Find where the given text appears and provide that cell's center as (X, Y) coordinate. 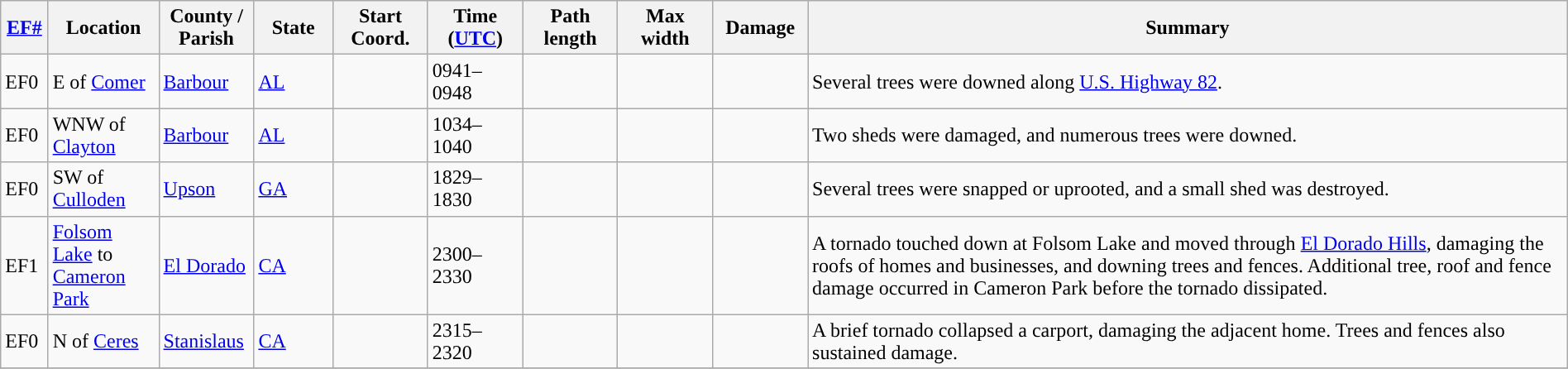
Folsom Lake to Cameron Park (103, 265)
El Dorado (207, 265)
1034–1040 (475, 136)
SW of Culloden (103, 189)
Two sheds were damaged, and numerous trees were downed. (1188, 136)
Max width (665, 28)
Location (103, 28)
EF# (25, 28)
GA (294, 189)
Several trees were downed along U.S. Highway 82. (1188, 81)
Upson (207, 189)
Start Coord. (380, 28)
Summary (1188, 28)
Several trees were snapped or uprooted, and a small shed was destroyed. (1188, 189)
WNW of Clayton (103, 136)
E of Comer (103, 81)
Damage (761, 28)
Stanislaus (207, 341)
2315–2320 (475, 341)
State (294, 28)
EF1 (25, 265)
A brief tornado collapsed a carport, damaging the adjacent home. Trees and fences also sustained damage. (1188, 341)
Path length (571, 28)
Time (UTC) (475, 28)
County / Parish (207, 28)
0941–0948 (475, 81)
1829–1830 (475, 189)
N of Ceres (103, 341)
2300–2330 (475, 265)
